Locate the cell with the specified text and output its (X, Y) center coordinate. 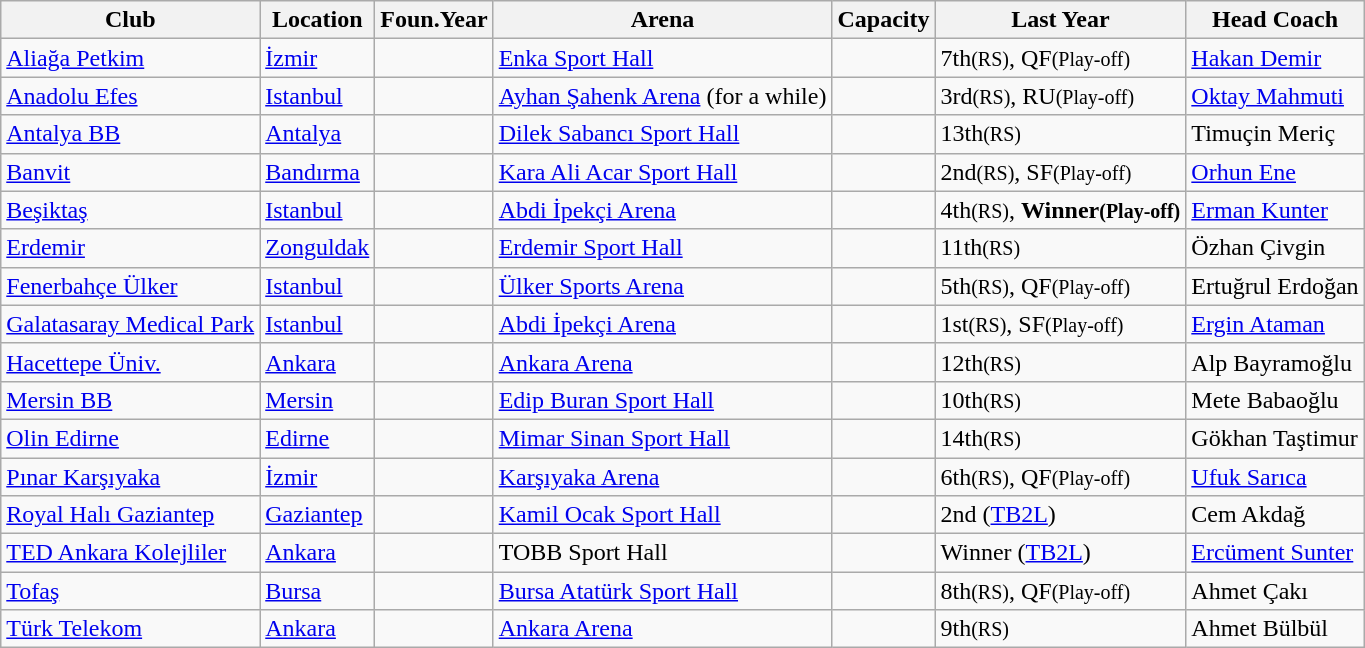
9th(RS) (1060, 629)
Location (318, 20)
Bursa Atatürk Sport Hall (662, 591)
Gökhan Taştimur (1275, 438)
Aliağa Petkim (130, 58)
2nd(RS), SF(Play-off) (1060, 172)
1st(RS), SF(Play-off) (1060, 324)
Beşiktaş (130, 210)
6th(RS), QF(Play-off) (1060, 477)
Winner (TB2L) (1060, 553)
Zonguldak (318, 248)
Anadolu Efes (130, 96)
Club (130, 20)
12th(RS) (1060, 362)
Ercüment Sunter (1275, 553)
8th(RS), QF(Play-off) (1060, 591)
TED Ankara Kolejliler (130, 553)
2nd (TB2L) (1060, 515)
Mimar Sinan Sport Hall (662, 438)
Olin Edirne (130, 438)
Özhan Çivgin (1275, 248)
Kara Ali Acar Sport Hall (662, 172)
Capacity (884, 20)
Erdemir (130, 248)
13th(RS) (1060, 134)
Ahmet Çakı (1275, 591)
Mete Babaoğlu (1275, 400)
Edirne (318, 438)
Cem Akdağ (1275, 515)
Orhun Ene (1275, 172)
10th(RS) (1060, 400)
Edip Buran Sport Hall (662, 400)
TOBB Sport Hall (662, 553)
Antalya BB (130, 134)
Fenerbahçe Ülker (130, 286)
Dilek Sabancı Sport Hall (662, 134)
Bandırma (318, 172)
Erman Kunter (1275, 210)
Oktay Mahmuti (1275, 96)
Alp Bayramoğlu (1275, 362)
Ufuk Sarıca (1275, 477)
7th(RS), QF(Play-off) (1060, 58)
Royal Halı Gaziantep (130, 515)
3rd(RS), RU(Play-off) (1060, 96)
Arena (662, 20)
Erdemir Sport Hall (662, 248)
4th(RS), Winner(Play-off) (1060, 210)
Pınar Karşıyaka (130, 477)
Karşıyaka Arena (662, 477)
11th(RS) (1060, 248)
Ergin Ataman (1275, 324)
Mersin (318, 400)
Head Coach (1275, 20)
Timuçin Meriç (1275, 134)
Enka Sport Hall (662, 58)
Banvit (130, 172)
Hacettepe Üniv. (130, 362)
Bursa (318, 591)
Galatasaray Medical Park (130, 324)
Ayhan Şahenk Arena (for a while) (662, 96)
14th(RS) (1060, 438)
Kamil Ocak Sport Hall (662, 515)
Ahmet Bülbül (1275, 629)
Ülker Sports Arena (662, 286)
Foun.Year (434, 20)
Türk Telekom (130, 629)
Hakan Demir (1275, 58)
Last Year (1060, 20)
Antalya (318, 134)
5th(RS), QF(Play-off) (1060, 286)
Tofaş (130, 591)
Mersin BB (130, 400)
Ertuğrul Erdoğan (1275, 286)
Gaziantep (318, 515)
